Extract the (X, Y) coordinate from the center of the cell holding the provided text.  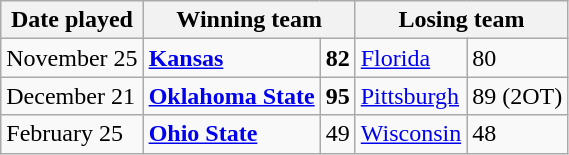
48 (518, 134)
Wisconsin (410, 134)
Ohio State (232, 134)
Winning team (249, 20)
December 21 (72, 96)
95 (338, 96)
Kansas (232, 58)
Pittsburgh (410, 96)
80 (518, 58)
February 25 (72, 134)
89 (2OT) (518, 96)
Florida (410, 58)
Oklahoma State (232, 96)
Date played (72, 20)
November 25 (72, 58)
49 (338, 134)
Losing team (461, 20)
82 (338, 58)
